Pinpoint the cell where the given text exists, returning its [x, y] midpoint coordinate. 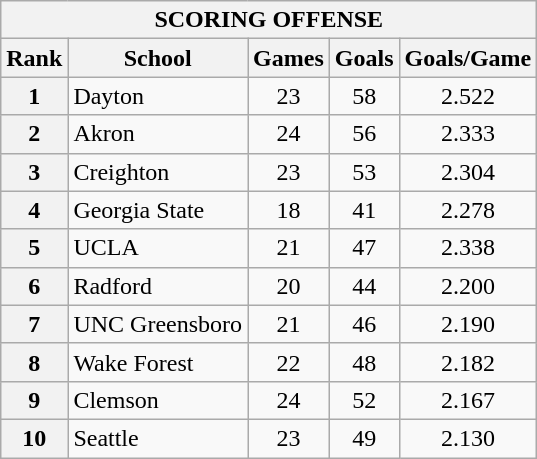
47 [364, 248]
2.304 [468, 172]
49 [364, 438]
2.130 [468, 438]
46 [364, 324]
2.338 [468, 248]
8 [34, 362]
UNC Greensboro [158, 324]
3 [34, 172]
Clemson [158, 400]
Wake Forest [158, 362]
2.522 [468, 96]
6 [34, 286]
9 [34, 400]
2 [34, 134]
Rank [34, 58]
Games [289, 58]
1 [34, 96]
Goals/Game [468, 58]
Creighton [158, 172]
2.167 [468, 400]
2.182 [468, 362]
20 [289, 286]
18 [289, 210]
UCLA [158, 248]
52 [364, 400]
7 [34, 324]
48 [364, 362]
2.333 [468, 134]
4 [34, 210]
Dayton [158, 96]
Radford [158, 286]
Goals [364, 58]
2.190 [468, 324]
Akron [158, 134]
Seattle [158, 438]
Georgia State [158, 210]
56 [364, 134]
2.278 [468, 210]
SCORING OFFENSE [269, 20]
School [158, 58]
53 [364, 172]
22 [289, 362]
44 [364, 286]
58 [364, 96]
2.200 [468, 286]
10 [34, 438]
41 [364, 210]
5 [34, 248]
